Search for the cell housing the specified text and yield its (x, y) center coordinate. 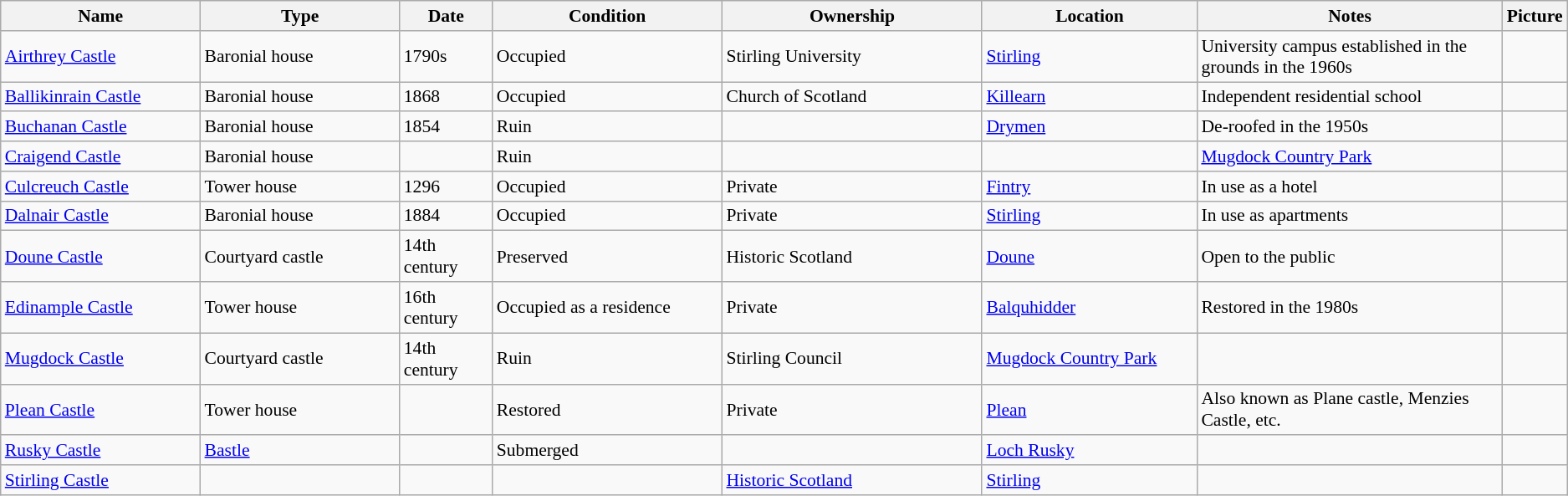
1790s (447, 57)
Independent residential school (1350, 97)
In use as apartments (1350, 216)
Occupied as a residence (607, 308)
Buchanan Castle (100, 127)
Picture (1535, 16)
1884 (447, 216)
Open to the public (1350, 256)
Date (447, 16)
Doune Castle (100, 256)
University campus established in the grounds in the 1960s (1350, 57)
Also known as Plane castle, Menzies Castle, etc. (1350, 410)
Culcreuch Castle (100, 187)
Submerged (607, 451)
Loch Rusky (1089, 451)
Stirling Castle (100, 480)
Condition (607, 16)
Preserved (607, 256)
Name (100, 16)
1854 (447, 127)
Stirling Council (851, 358)
Doune (1089, 256)
Airthrey Castle (100, 57)
Notes (1350, 16)
Bastle (300, 451)
Edinample Castle (100, 308)
Dalnair Castle (100, 216)
De-roofed in the 1950s (1350, 127)
Balquhidder (1089, 308)
Restored in the 1980s (1350, 308)
Restored (607, 410)
Type (300, 16)
Ballikinrain Castle (100, 97)
Drymen (1089, 127)
Fintry (1089, 187)
16th century (447, 308)
Plean Castle (100, 410)
Rusky Castle (100, 451)
Mugdock Castle (100, 358)
Craigend Castle (100, 156)
Location (1089, 16)
In use as a hotel (1350, 187)
Killearn (1089, 97)
1296 (447, 187)
Stirling University (851, 57)
Ownership (851, 16)
Plean (1089, 410)
1868 (447, 97)
Church of Scotland (851, 97)
